For the text-containing cell, return its midpoint in (x, y) coordinate format. 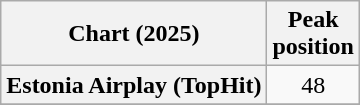
48 (313, 85)
Estonia Airplay (TopHit) (134, 85)
Peakposition (313, 34)
Chart (2025) (134, 34)
